Pinpoint the cell where the given text exists, returning its [x, y] midpoint coordinate. 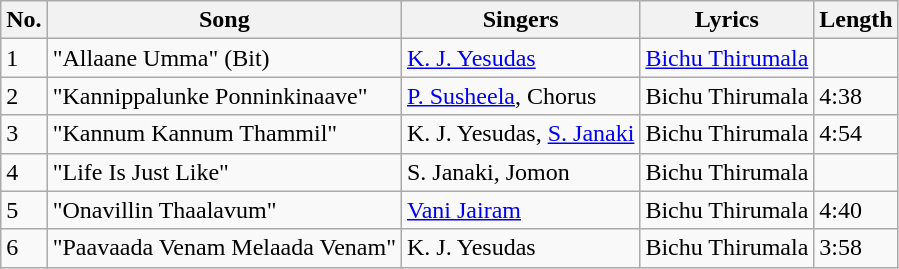
"Life Is Just Like" [224, 172]
5 [24, 210]
6 [24, 248]
"Paavaada Venam Melaada Venam" [224, 248]
No. [24, 20]
Vani Jairam [520, 210]
"Kannippalunke Ponninkinaave" [224, 96]
K. J. Yesudas, S. Janaki [520, 134]
3:58 [856, 248]
3 [24, 134]
2 [24, 96]
4:54 [856, 134]
Lyrics [727, 20]
1 [24, 58]
"Onavillin Thaalavum" [224, 210]
4:40 [856, 210]
"Allaane Umma" (Bit) [224, 58]
S. Janaki, Jomon [520, 172]
Song [224, 20]
4 [24, 172]
"Kannum Kannum Thammil" [224, 134]
Length [856, 20]
Singers [520, 20]
P. Susheela, Chorus [520, 96]
4:38 [856, 96]
